Scan for the cell matching the given text and deliver its (X, Y) coordinate at center. 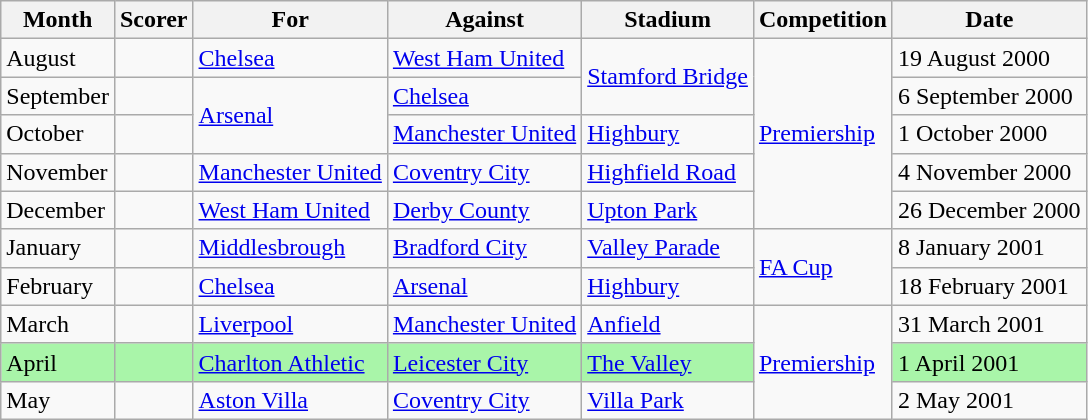
Anfield (668, 324)
Against (484, 20)
August (58, 58)
Aston Villa (290, 400)
Valley Parade (668, 248)
Scorer (154, 20)
Upton Park (668, 210)
Highfield Road (668, 172)
January (58, 248)
December (58, 210)
Villa Park (668, 400)
Middlesbrough (290, 248)
Month (58, 20)
April (58, 362)
For (290, 20)
8 January 2001 (989, 248)
October (58, 134)
6 September 2000 (989, 96)
Competition (822, 20)
February (58, 286)
Bradford City (484, 248)
1 April 2001 (989, 362)
18 February 2001 (989, 286)
November (58, 172)
Stadium (668, 20)
FA Cup (822, 267)
26 December 2000 (989, 210)
31 March 2001 (989, 324)
4 November 2000 (989, 172)
March (58, 324)
September (58, 96)
2 May 2001 (989, 400)
Stamford Bridge (668, 77)
Charlton Athletic (290, 362)
May (58, 400)
Date (989, 20)
19 August 2000 (989, 58)
The Valley (668, 362)
1 October 2000 (989, 134)
Leicester City (484, 362)
Liverpool (290, 324)
Derby County (484, 210)
